Find where the given text appears and provide that cell's center as [X, Y] coordinate. 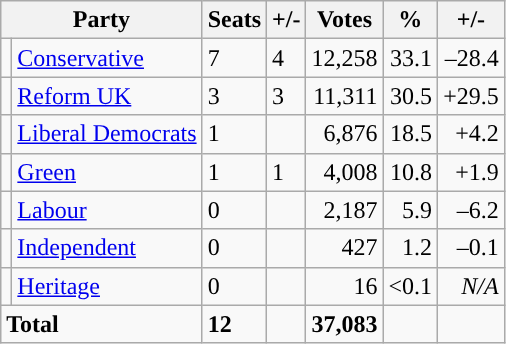
<0.1 [410, 286]
N/A [472, 286]
37,083 [344, 324]
12,258 [344, 58]
Conservative [107, 58]
% [410, 20]
–6.2 [472, 210]
5.9 [410, 210]
2,187 [344, 210]
427 [344, 248]
4 [286, 58]
+29.5 [472, 96]
11,311 [344, 96]
Votes [344, 20]
Party [102, 20]
33.1 [410, 58]
4,008 [344, 172]
Reform UK [107, 96]
1.2 [410, 248]
Independent [107, 248]
30.5 [410, 96]
12 [234, 324]
Seats [234, 20]
Labour [107, 210]
Liberal Democrats [107, 134]
10.8 [410, 172]
7 [234, 58]
16 [344, 286]
Heritage [107, 286]
–28.4 [472, 58]
+4.2 [472, 134]
+1.9 [472, 172]
18.5 [410, 134]
Total [102, 324]
Green [107, 172]
–0.1 [472, 248]
6,876 [344, 134]
